Find where the given text appears and provide that cell's center as (x, y) coordinate. 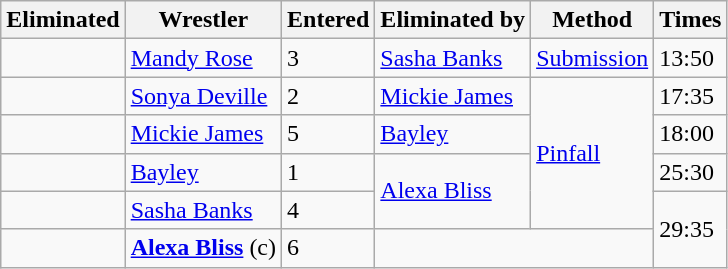
Sonya Deville (203, 96)
6 (328, 248)
17:35 (690, 96)
Mandy Rose (203, 58)
3 (328, 58)
18:00 (690, 134)
Times (690, 20)
2 (328, 96)
13:50 (690, 58)
4 (328, 210)
Pinfall (592, 153)
5 (328, 134)
Eliminated (63, 20)
Method (592, 20)
1 (328, 172)
29:35 (690, 229)
Alexa Bliss (c) (203, 248)
Entered (328, 20)
25:30 (690, 172)
Wrestler (203, 20)
Alexa Bliss (453, 191)
Eliminated by (453, 20)
Submission (592, 58)
